Extract the (x, y) coordinate from the center of the cell holding the provided text.  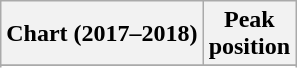
Chart (2017–2018) (102, 34)
Peakposition (249, 34)
